Search for the cell housing the specified text and yield its [x, y] center coordinate. 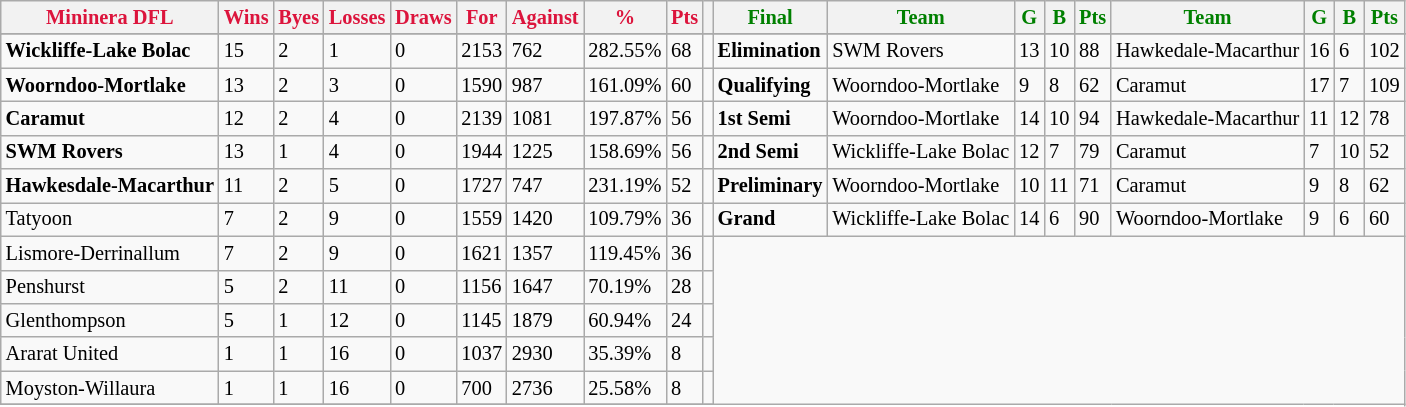
2930 [546, 354]
70.19% [626, 287]
1590 [482, 85]
109.79% [626, 219]
Tatyoon [110, 219]
1727 [482, 186]
Moyston-Willaura [110, 388]
1559 [482, 219]
Final [770, 17]
3 [357, 85]
Byes [298, 17]
% [626, 17]
Qualifying [770, 85]
2153 [482, 51]
2139 [482, 118]
78 [1384, 118]
282.55% [626, 51]
79 [1092, 152]
Penshurst [110, 287]
1944 [482, 152]
987 [546, 85]
700 [482, 388]
231.19% [626, 186]
1037 [482, 354]
17 [1319, 85]
68 [684, 51]
Grand [770, 219]
88 [1092, 51]
2nd Semi [770, 152]
Glenthompson [110, 320]
60.94% [626, 320]
1357 [546, 253]
Lismore-Derrinallum [110, 253]
Ararat United [110, 354]
Losses [357, 17]
For [482, 17]
1621 [482, 253]
94 [1092, 118]
35.39% [626, 354]
1879 [546, 320]
Elimination [770, 51]
161.09% [626, 85]
109 [1384, 85]
Against [546, 17]
Preliminary [770, 186]
90 [1092, 219]
1225 [546, 152]
15 [246, 51]
102 [1384, 51]
1st Semi [770, 118]
1420 [546, 219]
Draws [423, 17]
Mininera DFL [110, 17]
24 [684, 320]
2736 [546, 388]
762 [546, 51]
197.87% [626, 118]
747 [546, 186]
Wins [246, 17]
1081 [546, 118]
Hawkesdale-Macarthur [110, 186]
1156 [482, 287]
1647 [546, 287]
119.45% [626, 253]
71 [1092, 186]
158.69% [626, 152]
1145 [482, 320]
28 [684, 287]
25.58% [626, 388]
